Detect which cell encompasses the target text, then output its (X, Y) center coordinate. 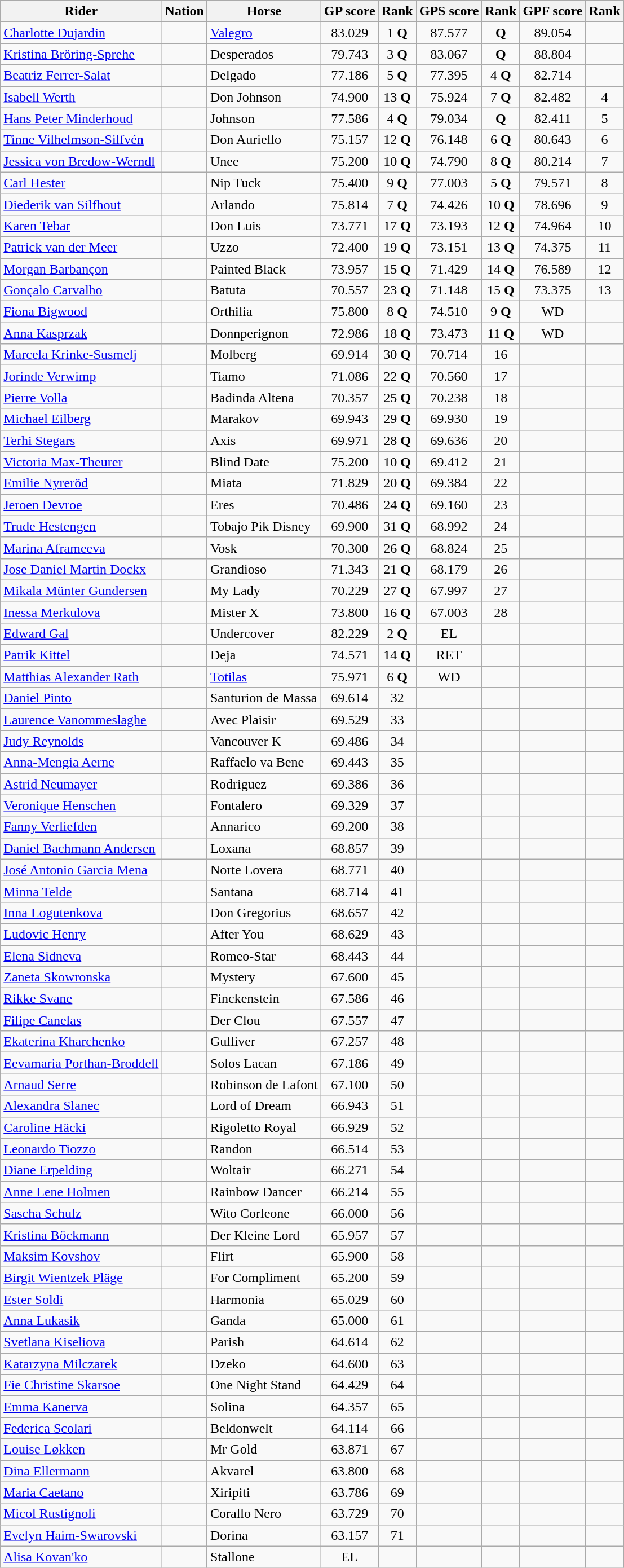
Don Gregorius (264, 913)
Loxana (264, 848)
69.930 (449, 419)
Parish (264, 1342)
68.629 (349, 934)
72.986 (349, 333)
For Compliment (264, 1278)
Romeo-Star (264, 956)
87.577 (449, 33)
Donnperignon (264, 333)
75.800 (349, 312)
73.800 (349, 612)
26 (501, 569)
Fie Christine Skarsoe (81, 1385)
69.329 (349, 805)
Fontalero (264, 805)
17 (501, 376)
73.957 (349, 269)
83.067 (449, 54)
Annarico (264, 827)
Blind Date (264, 462)
Marina Aframeeva (81, 548)
Valegro (264, 33)
69.636 (449, 441)
Minna Telde (81, 891)
69.943 (349, 419)
22 (501, 483)
69.529 (349, 720)
Astrid Neumayer (81, 784)
Mikala Münter Gundersen (81, 591)
51 (397, 1106)
Marakov (264, 419)
Tobajo Pik Disney (264, 526)
Don Luis (264, 226)
Ganda (264, 1321)
Federica Scolari (81, 1428)
Ekaterina Kharchenko (81, 1042)
69.614 (349, 698)
GPS score (449, 11)
Mystery (264, 977)
Fiona Bigwood (81, 312)
74.426 (449, 204)
Judy Reynolds (81, 741)
89.054 (552, 33)
Norte Lovera (264, 870)
70.238 (449, 398)
23 Q (397, 290)
Jessica von Bredow-Werndl (81, 161)
Maksim Kovshov (81, 1256)
20 Q (397, 483)
67.600 (349, 977)
67.557 (349, 1020)
5 (604, 118)
Rigoletto Royal (264, 1127)
22 Q (397, 376)
82.714 (552, 76)
Caroline Häcki (81, 1127)
72.400 (349, 247)
10 (604, 226)
64.614 (349, 1342)
Akvarel (264, 1471)
27 (501, 591)
68.824 (449, 548)
67.186 (349, 1063)
61 (397, 1321)
Beldonwelt (264, 1428)
77.186 (349, 76)
Horse (264, 11)
71.086 (349, 376)
Desperados (264, 54)
78.696 (552, 204)
GP score (349, 11)
Laurence Vanommeslaghe (81, 720)
24 Q (397, 505)
74.790 (449, 161)
69.386 (349, 784)
26 Q (397, 548)
49 (397, 1063)
66.514 (349, 1149)
64.600 (349, 1364)
Arlando (264, 204)
Edward Gal (81, 634)
Beatriz Ferrer-Salat (81, 76)
Dina Ellermann (81, 1471)
32 (397, 698)
Terhi Stegars (81, 441)
69.900 (349, 526)
Fanny Verliefden (81, 827)
Avec Plaisir (264, 720)
21 (501, 462)
25 Q (397, 398)
Anna Lukasik (81, 1321)
Johnson (264, 118)
75.924 (449, 97)
69.443 (349, 763)
65.000 (349, 1321)
Mister X (264, 612)
76.589 (552, 269)
67 (397, 1450)
José Antonio Garcia Mena (81, 870)
Undercover (264, 634)
Eevamaria Porthan-Broddell (81, 1063)
69.384 (449, 483)
Ester Soldi (81, 1299)
Elena Sidneva (81, 956)
77.003 (449, 183)
Diane Erpelding (81, 1170)
12 (604, 269)
69.200 (349, 827)
43 (397, 934)
Anna-Mengia Aerne (81, 763)
Mr Gold (264, 1450)
Arnaud Serre (81, 1085)
47 (397, 1020)
69.971 (349, 441)
66.271 (349, 1170)
Carl Hester (81, 183)
Morgan Barbançon (81, 269)
19 (501, 419)
Hans Peter Minderhoud (81, 118)
77.586 (349, 118)
Isabell Werth (81, 97)
Wito Corleone (264, 1213)
70 (397, 1514)
18 (501, 398)
63.157 (349, 1535)
Kristina Bröring-Sprehe (81, 54)
Der Kleine Lord (264, 1235)
8 (604, 183)
Santana (264, 891)
65.200 (349, 1278)
48 (397, 1042)
64.114 (349, 1428)
Emilie Nyreröd (81, 483)
42 (397, 913)
68.657 (349, 913)
67.100 (349, 1085)
66.929 (349, 1127)
75.971 (349, 677)
Eres (264, 505)
Deja (264, 655)
29 Q (397, 419)
Ludovic Henry (81, 934)
Don Auriello (264, 140)
Rodriguez (264, 784)
Molberg (264, 355)
75.157 (349, 140)
73.193 (449, 226)
70.357 (349, 398)
56 (397, 1213)
70.557 (349, 290)
Birgit Wientzek Pläge (81, 1278)
Zaneta Skowronska (81, 977)
9 (604, 204)
41 (397, 891)
74.375 (552, 247)
65 (397, 1407)
54 (397, 1170)
65.900 (349, 1256)
71.829 (349, 483)
70.714 (449, 355)
16 (501, 355)
Painted Black (264, 269)
One Night Stand (264, 1385)
39 (397, 848)
Daniel Bachmann Andersen (81, 848)
71.148 (449, 290)
Diederik van Silfhout (81, 204)
66.943 (349, 1106)
Jose Daniel Martin Dockx (81, 569)
Harmonia (264, 1299)
Miata (264, 483)
40 (397, 870)
68.771 (349, 870)
75.814 (349, 204)
31 Q (397, 526)
71.343 (349, 569)
44 (397, 956)
59 (397, 1278)
Inna Logutenkova (81, 913)
79.571 (552, 183)
Lord of Dream (264, 1106)
After You (264, 934)
68.714 (349, 891)
28 (501, 612)
35 (397, 763)
73.473 (449, 333)
30 Q (397, 355)
Charlotte Dujardin (81, 33)
36 (397, 784)
19 Q (397, 247)
Kristina Böckmann (81, 1235)
80.214 (552, 161)
11 Q (501, 333)
Veronique Henschen (81, 805)
Louise Løkken (81, 1450)
Evelyn Haim-Swarovski (81, 1535)
Santurion de Massa (264, 698)
16 Q (397, 612)
Rainbow Dancer (264, 1192)
1 Q (397, 33)
Maria Caetano (81, 1492)
3 Q (397, 54)
62 (397, 1342)
Corallo Nero (264, 1514)
Patrick van der Meer (81, 247)
64.429 (349, 1385)
33 (397, 720)
Nip Tuck (264, 183)
67.586 (349, 999)
Karen Tebar (81, 226)
Don Johnson (264, 97)
66 (397, 1428)
Anna Kasprzak (81, 333)
Victoria Max-Theurer (81, 462)
69 (397, 1492)
Orthilia (264, 312)
74.510 (449, 312)
80.643 (552, 140)
27 Q (397, 591)
38 (397, 827)
Emma Kanerva (81, 1407)
21 Q (397, 569)
68.992 (449, 526)
Solina (264, 1407)
70.486 (349, 505)
76.148 (449, 140)
Tinne Vilhelmson-Silfvén (81, 140)
24 (501, 526)
58 (397, 1256)
70.560 (449, 376)
75.400 (349, 183)
74.900 (349, 97)
68.857 (349, 848)
34 (397, 741)
74.571 (349, 655)
Rikke Svane (81, 999)
Unee (264, 161)
Dzeko (264, 1364)
70.229 (349, 591)
82.482 (552, 97)
Michael Eilberg (81, 419)
Rider (81, 11)
63 (397, 1364)
Der Clou (264, 1020)
Trude Hestengen (81, 526)
RET (449, 655)
Jeroen Devroe (81, 505)
60 (397, 1299)
63.871 (349, 1450)
18 Q (397, 333)
Inessa Merkulova (81, 612)
Tiamo (264, 376)
Robinson de Lafont (264, 1085)
66.214 (349, 1192)
67.997 (449, 591)
Delgado (264, 76)
73.771 (349, 226)
Solos Lacan (264, 1063)
Daniel Pinto (81, 698)
Jorinde Verwimp (81, 376)
Uzzo (264, 247)
20 (501, 441)
73.151 (449, 247)
Vancouver K (264, 741)
50 (397, 1085)
25 (501, 548)
Badinda Altena (264, 398)
Svetlana Kiseliova (81, 1342)
69.160 (449, 505)
71.429 (449, 269)
79.743 (349, 54)
68 (397, 1471)
Nation (184, 11)
Marcela Krinke-Susmelj (81, 355)
Woltair (264, 1170)
Micol Rustignoli (81, 1514)
17 Q (397, 226)
6 (604, 140)
70.300 (349, 548)
63.786 (349, 1492)
83.029 (349, 33)
65.957 (349, 1235)
67.257 (349, 1042)
Vosk (264, 548)
Randon (264, 1149)
57 (397, 1235)
Dorina (264, 1535)
Alexandra Slanec (81, 1106)
69.486 (349, 741)
74.964 (552, 226)
66.000 (349, 1213)
My Lady (264, 591)
28 Q (397, 441)
Batuta (264, 290)
7 (604, 161)
69.412 (449, 462)
13 (604, 290)
68.179 (449, 569)
64.357 (349, 1407)
Axis (264, 441)
Totilas (264, 677)
Grandioso (264, 569)
Stallone (264, 1557)
64 (397, 1385)
23 (501, 505)
Raffaelo va Bene (264, 763)
45 (397, 977)
Anne Lene Holmen (81, 1192)
69.914 (349, 355)
Xiripiti (264, 1492)
Filipe Canelas (81, 1020)
37 (397, 805)
88.804 (552, 54)
46 (397, 999)
Leonardo Tiozzo (81, 1149)
Alisa Kovan'ko (81, 1557)
73.375 (552, 290)
68.443 (349, 956)
63.800 (349, 1471)
Matthias Alexander Rath (81, 677)
79.034 (449, 118)
67.003 (449, 612)
Sascha Schulz (81, 1213)
82.411 (552, 118)
Katarzyna Milczarek (81, 1364)
GPF score (552, 11)
Gulliver (264, 1042)
Finckenstein (264, 999)
55 (397, 1192)
Gonçalo Carvalho (81, 290)
11 (604, 247)
4 (604, 97)
82.229 (349, 634)
Pierre Volla (81, 398)
63.729 (349, 1514)
77.395 (449, 76)
71 (397, 1535)
Patrik Kittel (81, 655)
53 (397, 1149)
65.029 (349, 1299)
52 (397, 1127)
2 Q (397, 634)
Flirt (264, 1256)
